Scan for the cell matching the given text and deliver its (x, y) coordinate at center. 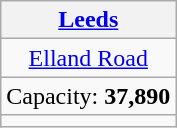
Leeds (88, 20)
Capacity: 37,890 (88, 96)
Elland Road (88, 58)
